Capture the cell that displays the provided text and extract its [x, y] central coordinate. 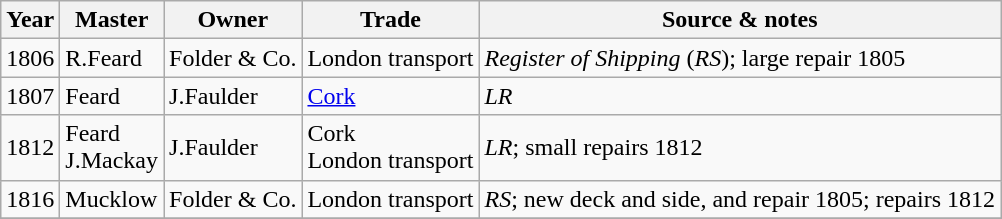
Trade [390, 20]
1807 [30, 96]
Mucklow [112, 199]
Source & notes [740, 20]
Owner [233, 20]
Year [30, 20]
Register of Shipping (RS); large repair 1805 [740, 58]
R.Feard [112, 58]
Cork [390, 96]
CorkLondon transport [390, 148]
LR [740, 96]
1812 [30, 148]
Feard [112, 96]
RS; new deck and side, and repair 1805; repairs 1812 [740, 199]
1806 [30, 58]
1816 [30, 199]
Master [112, 20]
FeardJ.Mackay [112, 148]
LR; small repairs 1812 [740, 148]
